From the cell containing the given text, extract its center point as (x, y) coordinate. 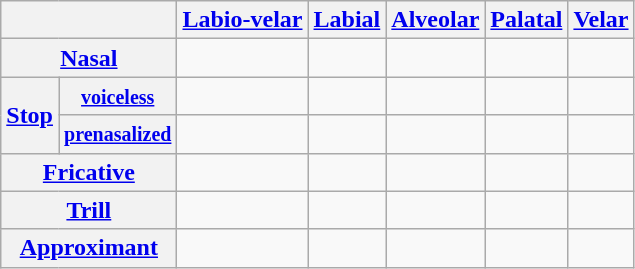
Velar (601, 20)
Labio-velar (242, 20)
Alveolar (436, 20)
Trill (89, 210)
Approximant (89, 248)
voiceless (117, 96)
Fricative (89, 172)
Stop (30, 115)
Palatal (526, 20)
Labial (347, 20)
Nasal (89, 58)
prenasalized (117, 134)
